Search for the cell housing the specified text and yield its [x, y] center coordinate. 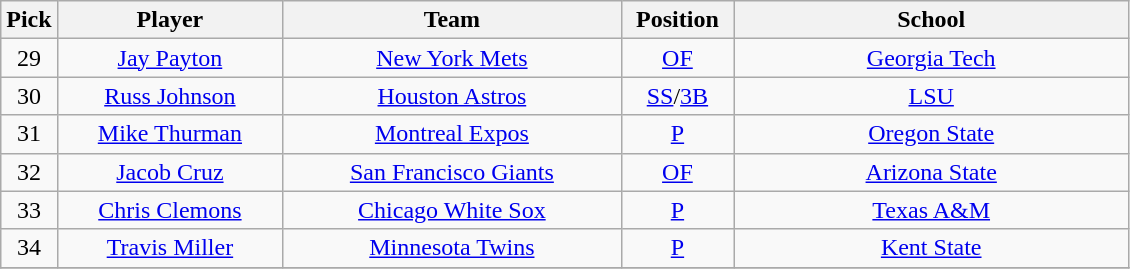
Travis Miller [170, 248]
Chicago White Sox [452, 210]
Oregon State [932, 134]
School [932, 20]
33 [29, 210]
Jay Payton [170, 58]
29 [29, 58]
San Francisco Giants [452, 172]
Texas A&M [932, 210]
Minnesota Twins [452, 248]
32 [29, 172]
Player [170, 20]
Houston Astros [452, 96]
34 [29, 248]
SS/3B [678, 96]
LSU [932, 96]
Montreal Expos [452, 134]
Arizona State [932, 172]
Kent State [932, 248]
30 [29, 96]
Pick [29, 20]
Russ Johnson [170, 96]
Team [452, 20]
Jacob Cruz [170, 172]
Position [678, 20]
Mike Thurman [170, 134]
Georgia Tech [932, 58]
Chris Clemons [170, 210]
31 [29, 134]
New York Mets [452, 58]
